Provide the [x, y] coordinate of the cell's center where the given text is located.  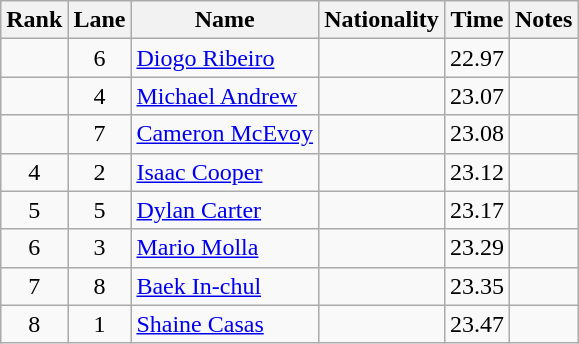
Mario Molla [225, 248]
3 [100, 248]
Lane [100, 20]
Michael Andrew [225, 96]
23.35 [476, 286]
22.97 [476, 58]
Isaac Cooper [225, 172]
23.17 [476, 210]
Dylan Carter [225, 210]
23.08 [476, 134]
1 [100, 324]
Cameron McEvoy [225, 134]
Rank [34, 20]
Diogo Ribeiro [225, 58]
23.12 [476, 172]
23.47 [476, 324]
23.29 [476, 248]
Notes [543, 20]
2 [100, 172]
Shaine Casas [225, 324]
Time [476, 20]
23.07 [476, 96]
Nationality [382, 20]
Baek In-chul [225, 286]
Name [225, 20]
